Search for the cell housing the specified text and yield its [x, y] center coordinate. 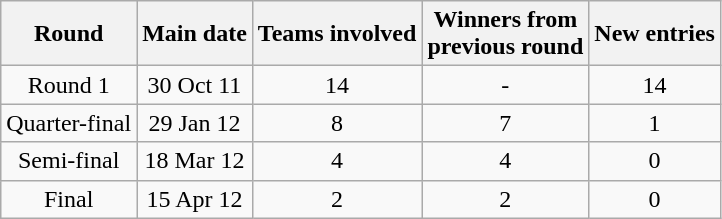
8 [337, 123]
7 [506, 123]
15 Apr 12 [195, 199]
18 Mar 12 [195, 161]
Round 1 [69, 85]
Main date [195, 34]
Round [69, 34]
30 Oct 11 [195, 85]
Final [69, 199]
New entries [655, 34]
Quarter-final [69, 123]
Winners from previous round [506, 34]
Semi-final [69, 161]
Teams involved [337, 34]
- [506, 85]
1 [655, 123]
29 Jan 12 [195, 123]
